Search for the cell housing the specified text and yield its (X, Y) center coordinate. 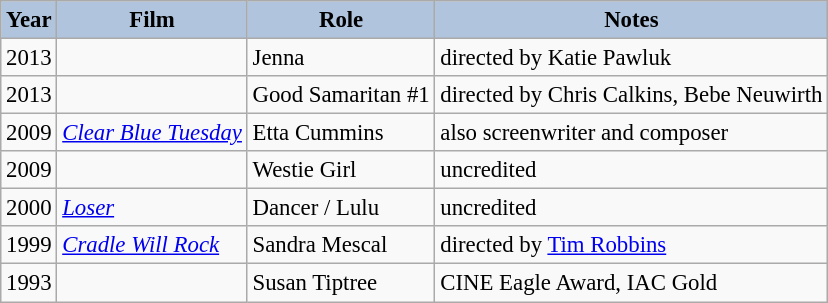
CINE Eagle Award, IAC Gold (632, 283)
Notes (632, 20)
Cradle Will Rock (152, 245)
Clear Blue Tuesday (152, 133)
Film (152, 20)
Loser (152, 208)
Good Samaritan #1 (341, 95)
2000 (29, 208)
Westie Girl (341, 170)
Role (341, 20)
1993 (29, 283)
directed by Katie Pawluk (632, 58)
Year (29, 20)
Dancer / Lulu (341, 208)
also screenwriter and composer (632, 133)
directed by Tim Robbins (632, 245)
Susan Tiptree (341, 283)
Jenna (341, 58)
Etta Cummins (341, 133)
Sandra Mescal (341, 245)
directed by Chris Calkins, Bebe Neuwirth (632, 95)
1999 (29, 245)
